Capture the cell that displays the provided text and extract its [X, Y] central coordinate. 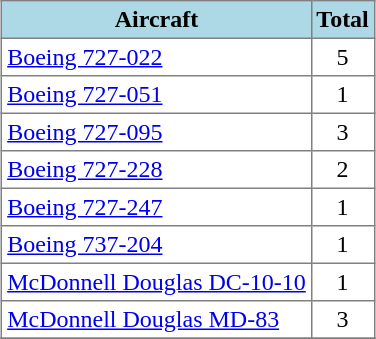
5 [342, 57]
McDonnell Douglas DC-10-10 [156, 282]
2 [342, 170]
Boeing 727-228 [156, 170]
Aircraft [156, 20]
Boeing 737-204 [156, 245]
Boeing 727-247 [156, 207]
Boeing 727-095 [156, 132]
Boeing 727-022 [156, 57]
McDonnell Douglas MD-83 [156, 320]
Boeing 727-051 [156, 95]
Total [342, 20]
